Determine the (X, Y) coordinate at the center of the cell enclosing the given text.  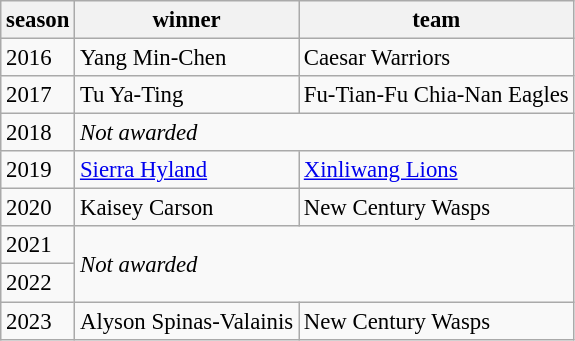
Xinliwang Lions (436, 170)
2023 (38, 321)
2022 (38, 283)
winner (187, 20)
Tu Ya-Ting (187, 95)
Kaisey Carson (187, 208)
season (38, 20)
Yang Min-Chen (187, 58)
Fu-Tian-Fu Chia-Nan Eagles (436, 95)
2018 (38, 133)
2021 (38, 245)
2020 (38, 208)
Alyson Spinas-Valainis (187, 321)
2019 (38, 170)
Sierra Hyland (187, 170)
team (436, 20)
2016 (38, 58)
Caesar Warriors (436, 58)
2017 (38, 95)
